From the cell containing the given text, extract its center point as (X, Y) coordinate. 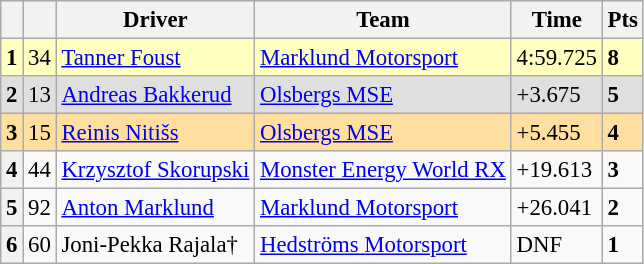
15 (40, 133)
34 (40, 58)
+5.455 (556, 133)
Pts (622, 20)
44 (40, 170)
13 (40, 95)
6 (12, 245)
+26.041 (556, 208)
Krzysztof Skorupski (156, 170)
Joni-Pekka Rajala† (156, 245)
Driver (156, 20)
+19.613 (556, 170)
DNF (556, 245)
8 (622, 58)
+3.675 (556, 95)
92 (40, 208)
Anton Marklund (156, 208)
4:59.725 (556, 58)
Time (556, 20)
60 (40, 245)
Tanner Foust (156, 58)
Reinis Nitišs (156, 133)
Team (384, 20)
Hedströms Motorsport (384, 245)
Andreas Bakkerud (156, 95)
Monster Energy World RX (384, 170)
